Detect which cell encompasses the target text, then output its (x, y) center coordinate. 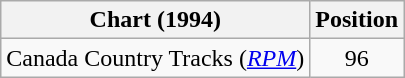
Canada Country Tracks (RPM) (156, 58)
Position (357, 20)
Chart (1994) (156, 20)
96 (357, 58)
